From the cell containing the given text, extract its center point as [X, Y] coordinate. 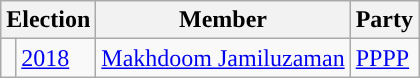
Member [223, 20]
PPPP [384, 58]
Makhdoom Jamiluzaman [223, 58]
Election [48, 20]
2018 [56, 58]
Party [384, 20]
